Locate the cell with the specified text and output its [x, y] center coordinate. 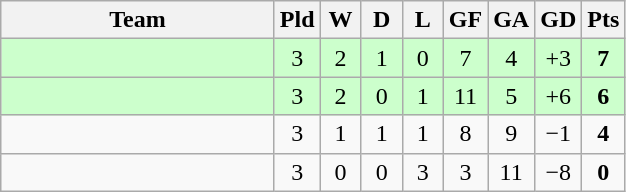
6 [604, 96]
Pld [297, 20]
−1 [558, 134]
GF [465, 20]
8 [465, 134]
+6 [558, 96]
5 [512, 96]
+3 [558, 58]
D [382, 20]
W [340, 20]
L [422, 20]
GA [512, 20]
Pts [604, 20]
9 [512, 134]
GD [558, 20]
−8 [558, 172]
Team [138, 20]
